For the text-containing cell, return its midpoint in [x, y] coordinate format. 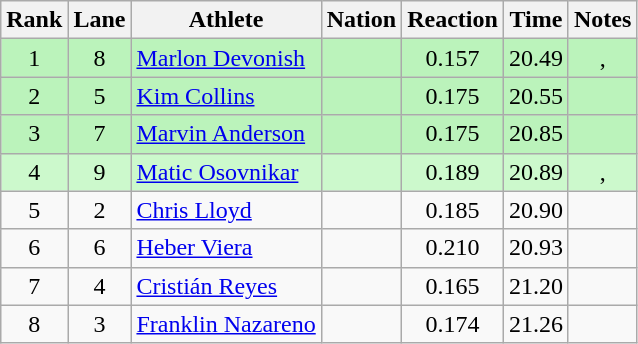
0.189 [453, 172]
21.26 [536, 324]
Notes [602, 20]
20.90 [536, 210]
0.157 [453, 58]
Time [536, 20]
Matic Osovnikar [226, 172]
0.185 [453, 210]
Kim Collins [226, 96]
20.55 [536, 96]
20.89 [536, 172]
0.165 [453, 286]
20.49 [536, 58]
0.174 [453, 324]
1 [34, 58]
21.20 [536, 286]
Chris Lloyd [226, 210]
20.85 [536, 134]
Reaction [453, 20]
Cristián Reyes [226, 286]
0.210 [453, 248]
Marvin Anderson [226, 134]
Rank [34, 20]
Nation [361, 20]
Heber Viera [226, 248]
Marlon Devonish [226, 58]
20.93 [536, 248]
Athlete [226, 20]
Franklin Nazareno [226, 324]
9 [100, 172]
Lane [100, 20]
